Pinpoint the cell where the given text exists, returning its (X, Y) midpoint coordinate. 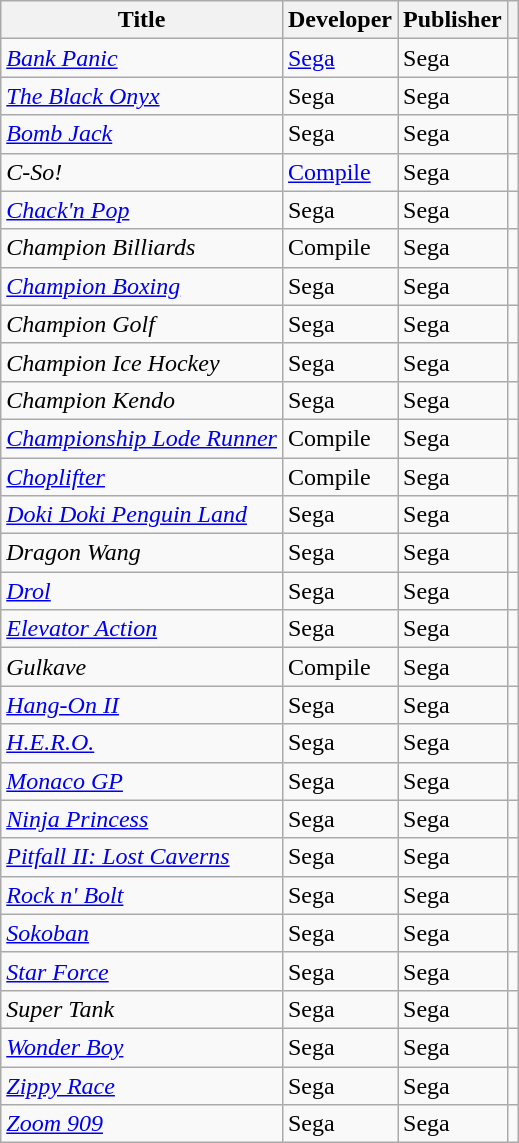
Champion Ice Hockey (142, 362)
Super Tank (142, 1009)
Ninja Princess (142, 819)
H.E.R.O. (142, 743)
Zoom 909 (142, 1124)
Doki Doki Penguin Land (142, 515)
Championship Lode Runner (142, 438)
Champion Boxing (142, 286)
Rock n' Bolt (142, 895)
Elevator Action (142, 629)
The Black Onyx (142, 96)
Developer (340, 20)
Star Force (142, 971)
Champion Billiards (142, 248)
C-So! (142, 172)
Pitfall II: Lost Caverns (142, 857)
Monaco GP (142, 781)
Bank Panic (142, 58)
Drol (142, 591)
Choplifter (142, 477)
Hang-On II (142, 705)
Champion Golf (142, 324)
Wonder Boy (142, 1047)
Title (142, 20)
Publisher (453, 20)
Bomb Jack (142, 134)
Dragon Wang (142, 553)
Champion Kendo (142, 400)
Zippy Race (142, 1085)
Gulkave (142, 667)
Chack'n Pop (142, 210)
Sokoban (142, 933)
